Search for the cell housing the specified text and yield its [X, Y] center coordinate. 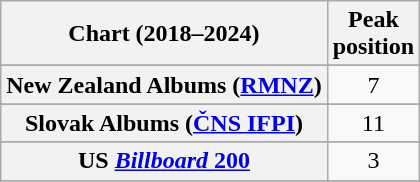
11 [373, 123]
New Zealand Albums (RMNZ) [164, 85]
Chart (2018–2024) [164, 34]
3 [373, 161]
US Billboard 200 [164, 161]
7 [373, 85]
Peak position [373, 34]
Slovak Albums (ČNS IFPI) [164, 123]
